Output the (X, Y) coordinate of the center of the cell containing the given text.  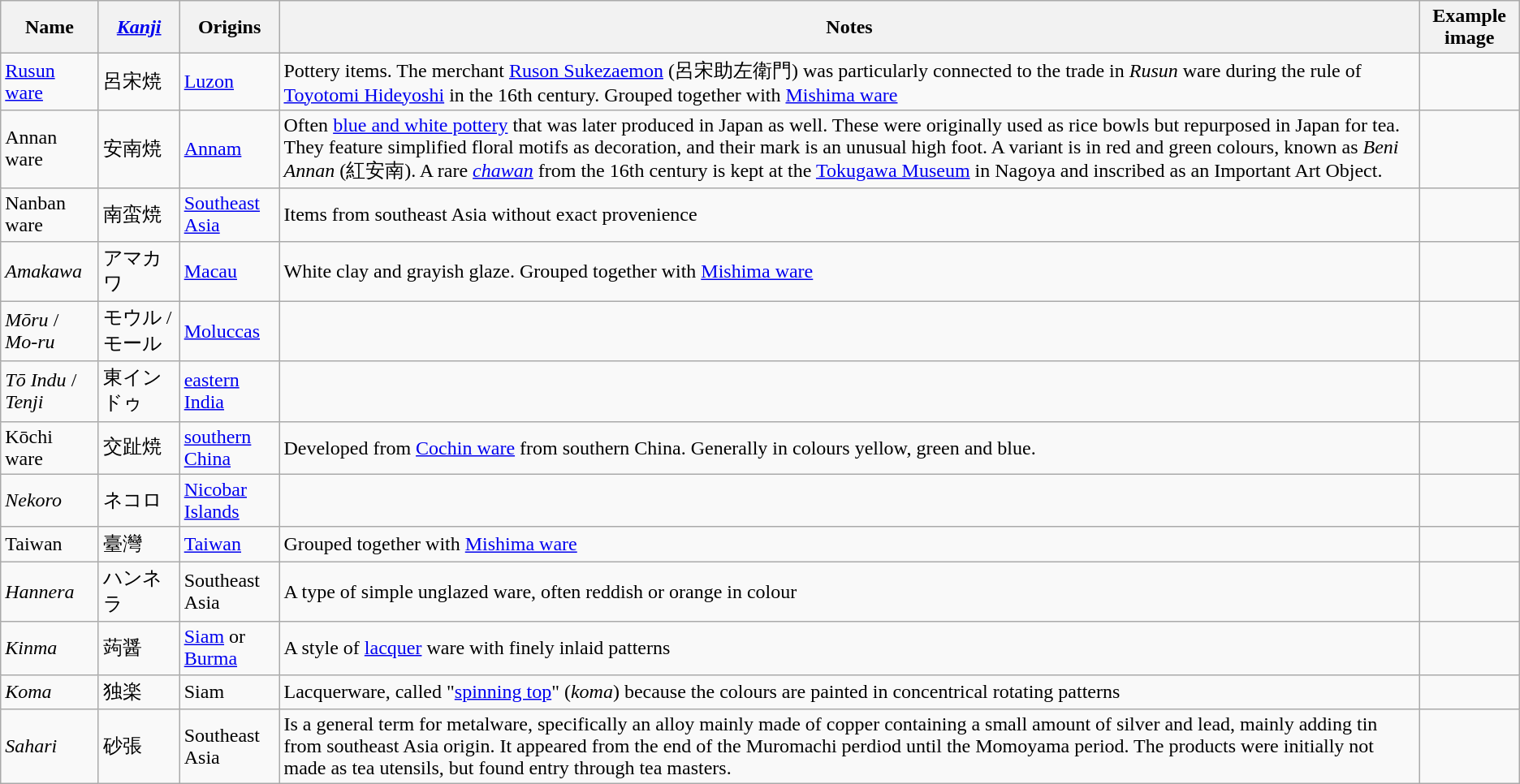
A type of simple unglazed ware, often reddish or orange in colour (849, 592)
Developed from Cochin ware from southern China. Generally in colours yellow, green and blue. (849, 448)
モウル / モール (139, 331)
Siam or Burma (229, 648)
砂張 (139, 747)
ハンネラ (139, 592)
Luzon (229, 82)
southern China (229, 448)
アマカワ (139, 271)
Nicobar Islands (229, 500)
Annan ware (50, 149)
南蛮焼 (139, 214)
Name (50, 28)
Macau (229, 271)
Origins (229, 28)
Annam (229, 149)
Notes (849, 28)
独楽 (139, 691)
eastern India (229, 391)
Kanji (139, 28)
A style of lacquer ware with finely inlaid patterns (849, 648)
Moluccas (229, 331)
Sahari (50, 747)
Rusun ware (50, 82)
White clay and grayish glaze. Grouped together with Mishima ware (849, 271)
安南焼 (139, 149)
Kinma (50, 648)
東インドゥ (139, 391)
Hannera (50, 592)
Example image (1470, 28)
Tō Indu / Tenji (50, 391)
Items from southeast Asia without exact provenience (849, 214)
Grouped together with Mishima ware (849, 544)
Nanban ware (50, 214)
呂宋焼 (139, 82)
ネコロ (139, 500)
Nekoro (50, 500)
Amakawa (50, 271)
Mōru / Mo-ru (50, 331)
臺灣 (139, 544)
Koma (50, 691)
Siam (229, 691)
Lacquerware, called "spinning top" (koma) because the colours are painted in concentrical rotating patterns (849, 691)
蒟醤 (139, 648)
Kōchi ware (50, 448)
交趾焼 (139, 448)
